Search for the cell housing the specified text and yield its (X, Y) center coordinate. 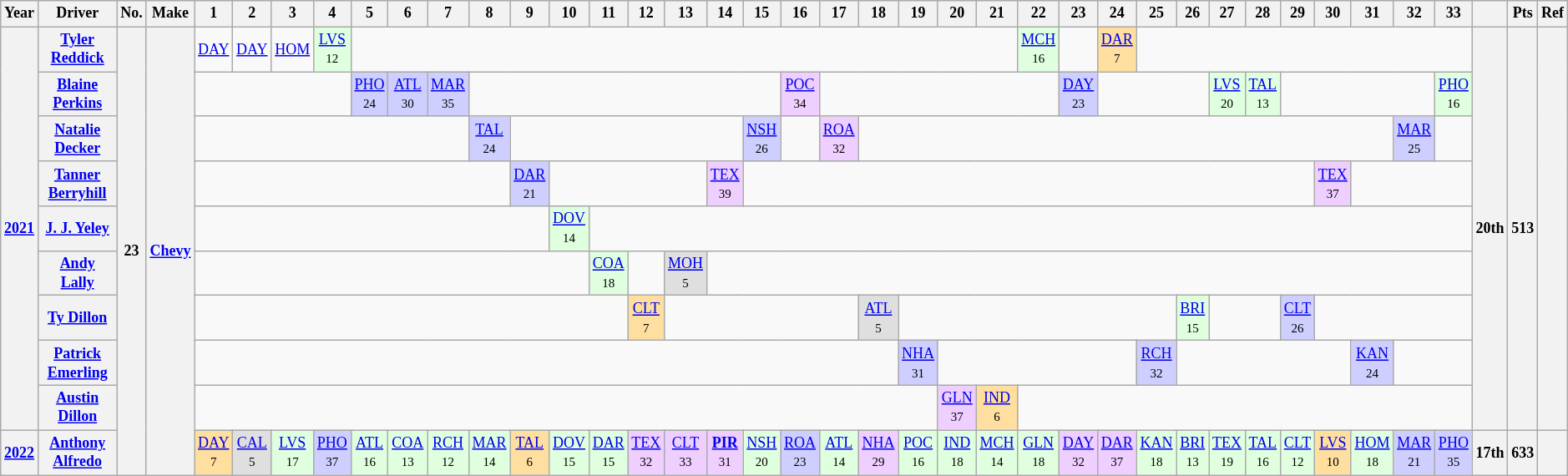
7 (448, 13)
DAY32 (1078, 453)
27 (1227, 13)
17th (1490, 453)
NSH20 (761, 453)
CAL5 (252, 453)
MAR14 (489, 453)
24 (1117, 13)
CLT33 (686, 453)
26 (1192, 13)
18 (878, 13)
MOH5 (686, 273)
8 (489, 13)
PIR31 (725, 453)
TAL6 (529, 453)
2 (252, 13)
20th (1490, 229)
PHO16 (1454, 94)
DOV14 (569, 229)
TAL13 (1262, 94)
Driver (77, 13)
Ref (1553, 13)
CLT12 (1297, 453)
MCH 14 (997, 453)
DAY7 (214, 453)
DAY23 (1078, 94)
MCH16 (1039, 49)
30 (1333, 13)
20 (957, 13)
TEX39 (725, 184)
12 (646, 13)
IND6 (997, 408)
25 (1156, 13)
CLT26 (1297, 318)
POC34 (800, 94)
LVS20 (1227, 94)
NSH26 (761, 139)
Patrick Emerling (77, 363)
GLN37 (957, 408)
MAR35 (448, 94)
2022 (20, 453)
MAR21 (1414, 453)
Make (170, 13)
PHO35 (1454, 453)
10 (569, 13)
513 (1523, 229)
BRI15 (1192, 318)
NHA29 (878, 453)
2021 (20, 229)
TEX37 (1333, 184)
HOM (292, 49)
Chevy (170, 251)
3 (292, 13)
ATL14 (838, 453)
COA18 (608, 273)
HOM18 (1373, 453)
LVS17 (292, 453)
Ty Dillon (77, 318)
11 (608, 13)
33 (1454, 13)
633 (1523, 453)
Tanner Berryhill (77, 184)
CLT7 (646, 318)
PHO24 (369, 94)
15 (761, 13)
DAR37 (1117, 453)
TEX32 (646, 453)
KAN 18 (1156, 453)
POC16 (918, 453)
ATL30 (407, 94)
Anthony Alfredo (77, 453)
13 (686, 13)
29 (1297, 13)
TAL16 (1262, 453)
1 (214, 13)
RCH32 (1156, 363)
NHA31 (918, 363)
ROA32 (838, 139)
ATL5 (878, 318)
28 (1262, 13)
16 (800, 13)
DOV15 (569, 453)
DAR15 (608, 453)
Austin Dillon (77, 408)
Year (20, 13)
9 (529, 13)
LVS12 (332, 49)
19 (918, 13)
14 (725, 13)
Blaine Perkins (77, 94)
Tyler Reddick (77, 49)
PHO37 (332, 453)
COA13 (407, 453)
DAR21 (529, 184)
22 (1039, 13)
IND18 (957, 453)
32 (1414, 13)
LVS10 (1333, 453)
17 (838, 13)
31 (1373, 13)
TEX19 (1227, 453)
GLN 18 (1039, 453)
ATL16 (369, 453)
ROA23 (800, 453)
RCH12 (448, 453)
J. J. Yeley (77, 229)
21 (997, 13)
MAR25 (1414, 139)
Natalie Decker (77, 139)
No. (132, 13)
5 (369, 13)
TAL24 (489, 139)
6 (407, 13)
Andy Lally (77, 273)
KAN24 (1373, 363)
4 (332, 13)
Pts (1523, 13)
BRI13 (1192, 453)
DAR7 (1117, 49)
